From the cell containing the given text, extract its center point as (X, Y) coordinate. 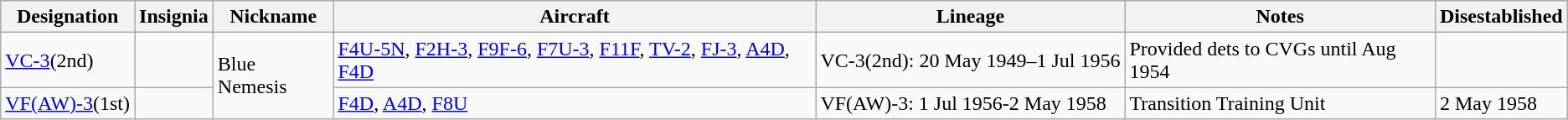
Transition Training Unit (1280, 103)
VF(AW)-3: 1 Jul 1956-2 May 1958 (970, 103)
Notes (1280, 17)
Disestablished (1501, 17)
VF(AW)-3(1st) (68, 103)
Blue Nemesis (273, 76)
Insignia (174, 17)
Designation (68, 17)
Provided dets to CVGs until Aug 1954 (1280, 60)
F4D, A4D, F8U (575, 103)
VC-3(2nd): 20 May 1949–1 Jul 1956 (970, 60)
F4U-5N, F2H-3, F9F-6, F7U-3, F11F, TV-2, FJ-3, A4D, F4D (575, 60)
2 May 1958 (1501, 103)
Aircraft (575, 17)
Lineage (970, 17)
VC-3(2nd) (68, 60)
Nickname (273, 17)
